Find where the given text appears and provide that cell's center as (X, Y) coordinate. 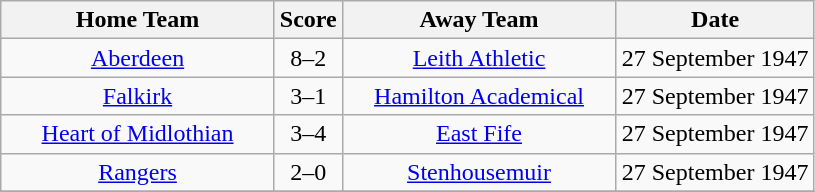
Stenhousemuir (479, 172)
Home Team (138, 20)
Away Team (479, 20)
Heart of Midlothian (138, 134)
Leith Athletic (479, 58)
Rangers (138, 172)
Hamilton Academical (479, 96)
Date (716, 20)
Score (308, 20)
Falkirk (138, 96)
8–2 (308, 58)
3–4 (308, 134)
3–1 (308, 96)
Aberdeen (138, 58)
2–0 (308, 172)
East Fife (479, 134)
